For the text-containing cell, return its midpoint in [X, Y] coordinate format. 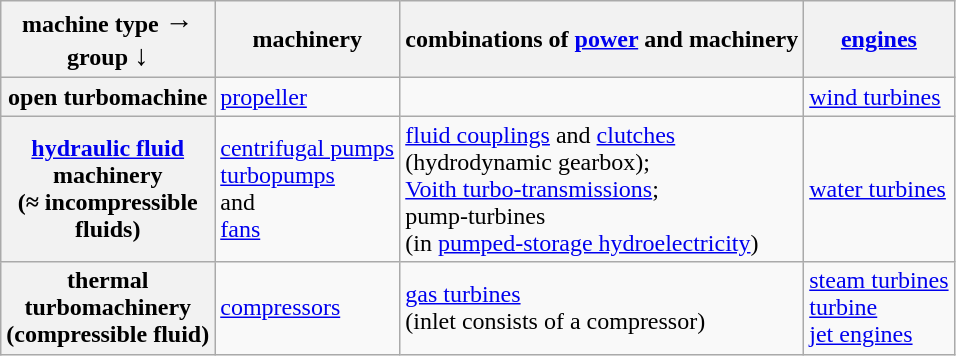
thermalturbomachinery(compressible fluid) [108, 308]
wind turbines [879, 97]
open turbomachine [108, 97]
centrifugal pumpsturbopumpsandfans [308, 189]
combinations of power and machinery [602, 40]
hydraulic fluidmachinery(≈ incompressiblefluids) [108, 189]
steam turbinesturbinejet engines [879, 308]
compressors [308, 308]
gas turbines(inlet consists of a compressor) [602, 308]
fluid couplings and clutches(hydrodynamic gearbox);Voith turbo-transmissions;pump-turbines(in pumped-storage hydroelectricity) [602, 189]
machine type → group ↓ [108, 40]
propeller [308, 97]
water turbines [879, 189]
machinery [308, 40]
engines [879, 40]
